From the cell containing the given text, extract its center point as [x, y] coordinate. 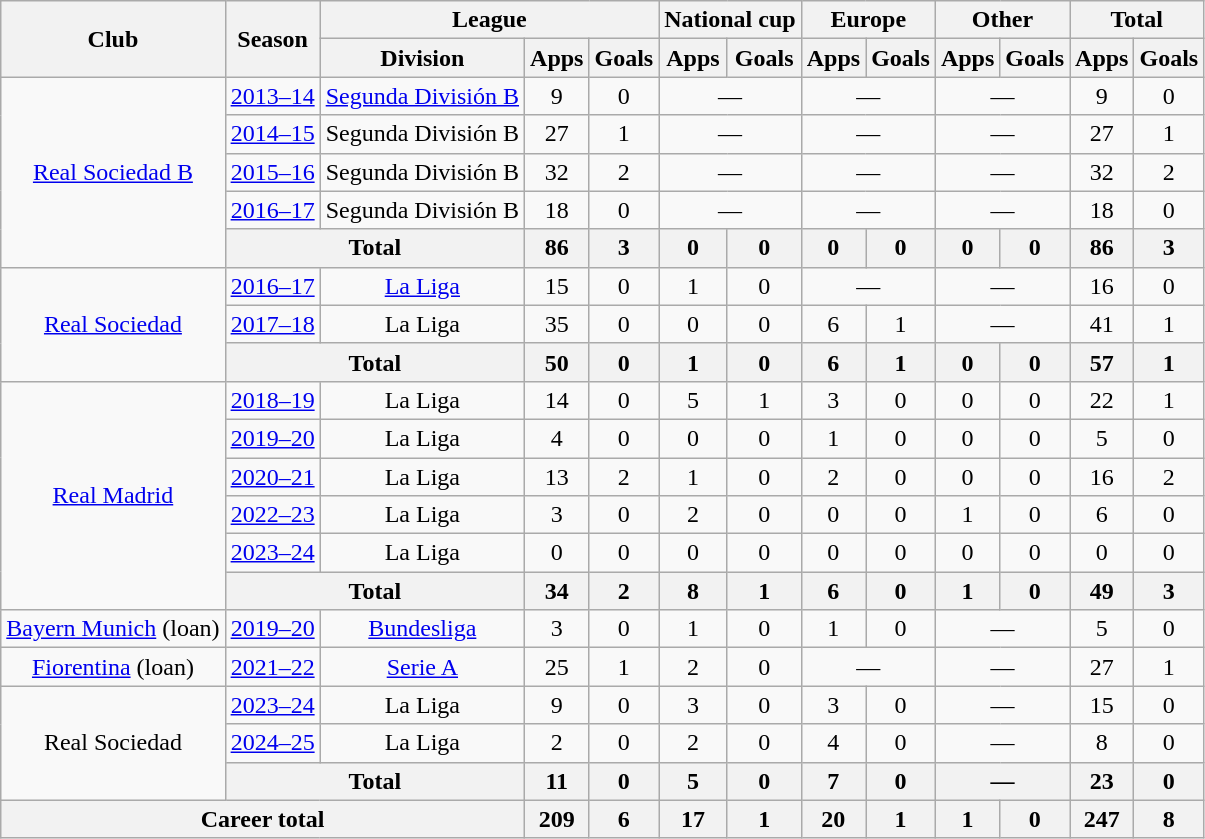
2018–19 [272, 400]
50 [557, 362]
Club [113, 39]
34 [557, 591]
11 [557, 781]
209 [557, 819]
41 [1102, 324]
Bayern Munich (loan) [113, 629]
Real Madrid [113, 495]
7 [833, 781]
17 [693, 819]
2022–23 [272, 515]
49 [1102, 591]
247 [1102, 819]
35 [557, 324]
Fiorentina (loan) [113, 667]
Career total [263, 819]
13 [557, 477]
League [490, 20]
Other [1002, 20]
Real Sociedad B [113, 172]
National cup [730, 20]
Serie A [422, 667]
2021–22 [272, 667]
Bundesliga [422, 629]
57 [1102, 362]
2015–16 [272, 172]
2013–14 [272, 96]
14 [557, 400]
2020–21 [272, 477]
2014–15 [272, 134]
22 [1102, 400]
20 [833, 819]
2024–25 [272, 743]
Europe [868, 20]
2017–18 [272, 324]
23 [1102, 781]
25 [557, 667]
Season [272, 39]
Division [422, 58]
